Return the [X, Y] coordinate for the center point of the cell that contains the specified text.  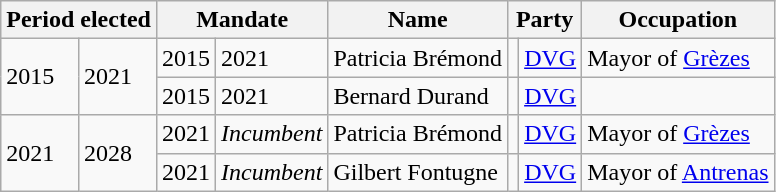
2028 [118, 153]
Bernard Durand [418, 96]
Name [418, 20]
Period elected [79, 20]
Occupation [678, 20]
Mandate [242, 20]
Gilbert Fontugne [418, 172]
Mayor of Antrenas [678, 172]
Party [545, 20]
